Identify which cell holds the provided text, then report its [X, Y] central coordinate. 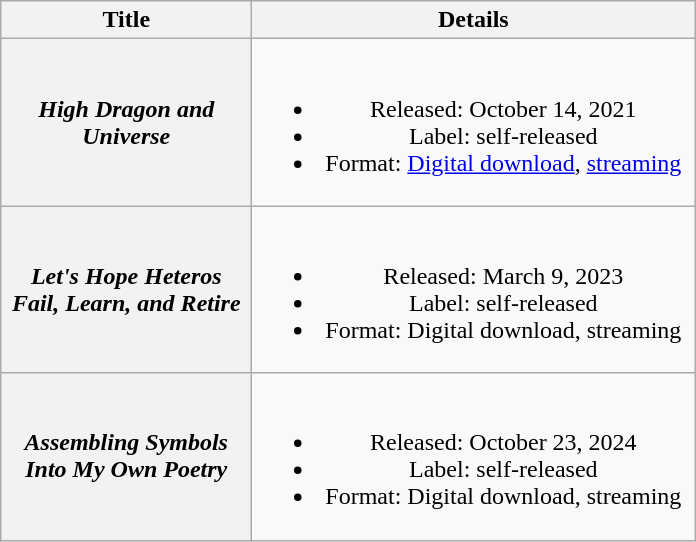
Released: October 14, 2021Label: self-releasedFormat: Digital download, streaming [474, 122]
Assembling Symbols Into My Own Poetry [126, 456]
Released: October 23, 2024Label: self-releasedFormat: Digital download, streaming [474, 456]
Released: March 9, 2023Label: self-releasedFormat: Digital download, streaming [474, 290]
High Dragon and Universe [126, 122]
Let's Hope Heteros Fail, Learn, and Retire [126, 290]
Details [474, 20]
Title [126, 20]
